Extract the (X, Y) coordinate from the center of the cell holding the provided text.  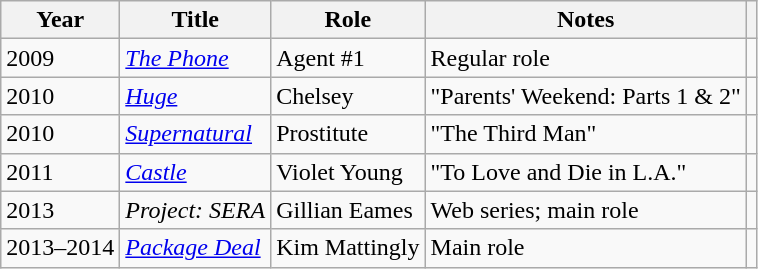
2013 (60, 210)
Kim Mattingly (348, 248)
"To Love and Die in L.A." (586, 172)
Notes (586, 20)
Prostitute (348, 134)
2009 (60, 58)
Supernatural (196, 134)
Web series; main role (586, 210)
"The Third Man" (586, 134)
Role (348, 20)
Regular role (586, 58)
Huge (196, 96)
"Parents' Weekend: Parts 1 & 2" (586, 96)
Package Deal (196, 248)
Castle (196, 172)
Project: SERA (196, 210)
Title (196, 20)
Main role (586, 248)
The Phone (196, 58)
2013–2014 (60, 248)
2011 (60, 172)
Gillian Eames (348, 210)
Agent #1 (348, 58)
Chelsey (348, 96)
Violet Young (348, 172)
Year (60, 20)
